Capture the cell that displays the provided text and extract its [x, y] central coordinate. 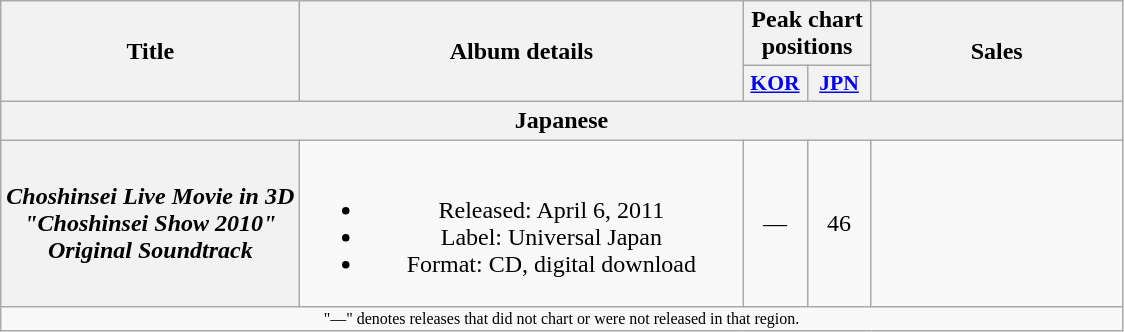
Album details [522, 52]
Released: April 6, 2011Label: Universal JapanFormat: CD, digital download [522, 224]
Title [150, 52]
Japanese [562, 120]
JPN [839, 84]
46 [839, 224]
Sales [996, 52]
Peak chart positions [807, 34]
"—" denotes releases that did not chart or were not released in that region. [562, 319]
Choshinsei Live Movie in 3D "Choshinsei Show 2010" Original Soundtrack [150, 224]
KOR [775, 84]
— [775, 224]
